From the cell containing the given text, extract its center point as [X, Y] coordinate. 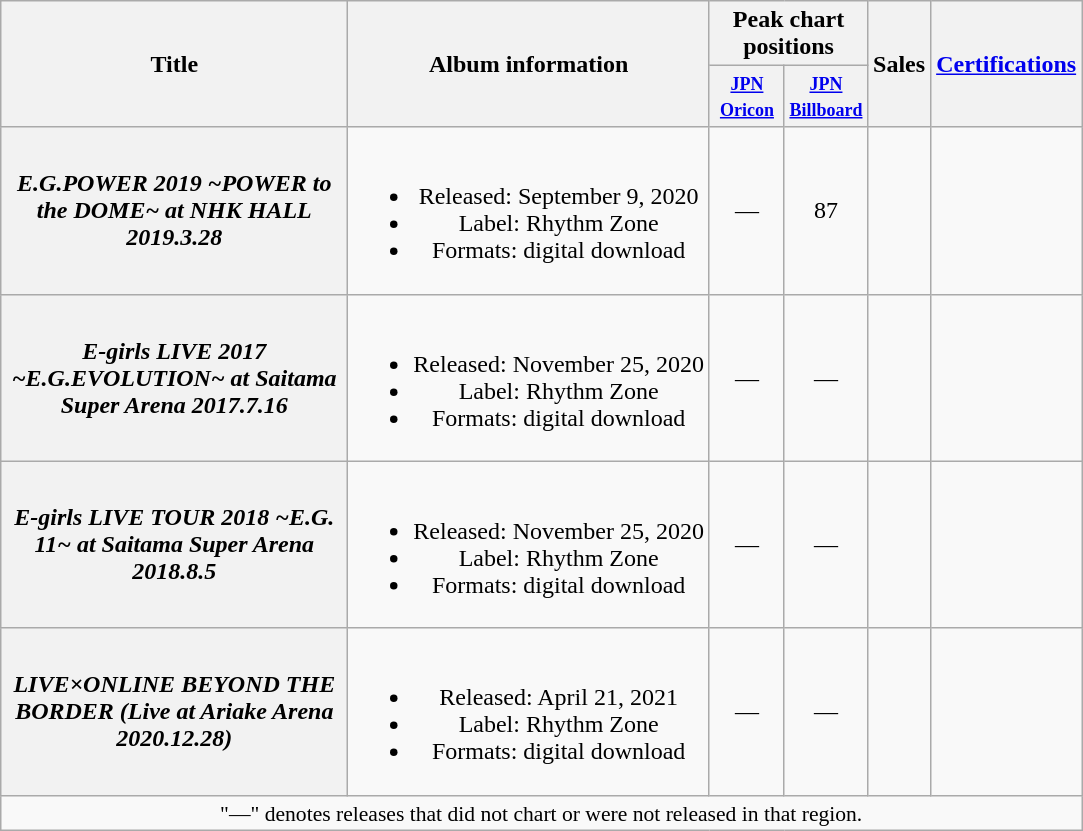
LIVE×ONLINE BEYOND THE BORDER (Live at Ariake Arena 2020.12.28) [174, 712]
87 [826, 210]
Album information [529, 64]
Certifications [1006, 64]
Sales [900, 64]
Released: April 21, 2021Label: Rhythm ZoneFormats: digital download [529, 712]
E-girls LIVE TOUR 2018 ~E.G. 11~ at Saitama Super Arena 2018.8.5 [174, 544]
Title [174, 64]
JPNBillboard [826, 96]
JPNOricon [746, 96]
Peak chart positions [788, 34]
E.G.POWER 2019 ~POWER to the DOME~ at NHK HALL 2019.3.28 [174, 210]
Released: September 9, 2020Label: Rhythm ZoneFormats: digital download [529, 210]
E-girls LIVE 2017 ~E.G.EVOLUTION~ at Saitama Super Arena 2017.7.16 [174, 378]
"—" denotes releases that did not chart or were not released in that region. [542, 813]
